Output the (x, y) coordinate of the center of the cell containing the given text.  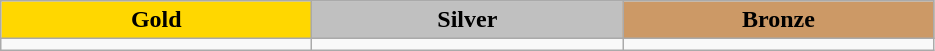
Gold (156, 20)
Bronze (778, 20)
Silver (468, 20)
